Identify which cell holds the provided text, then report its [x, y] central coordinate. 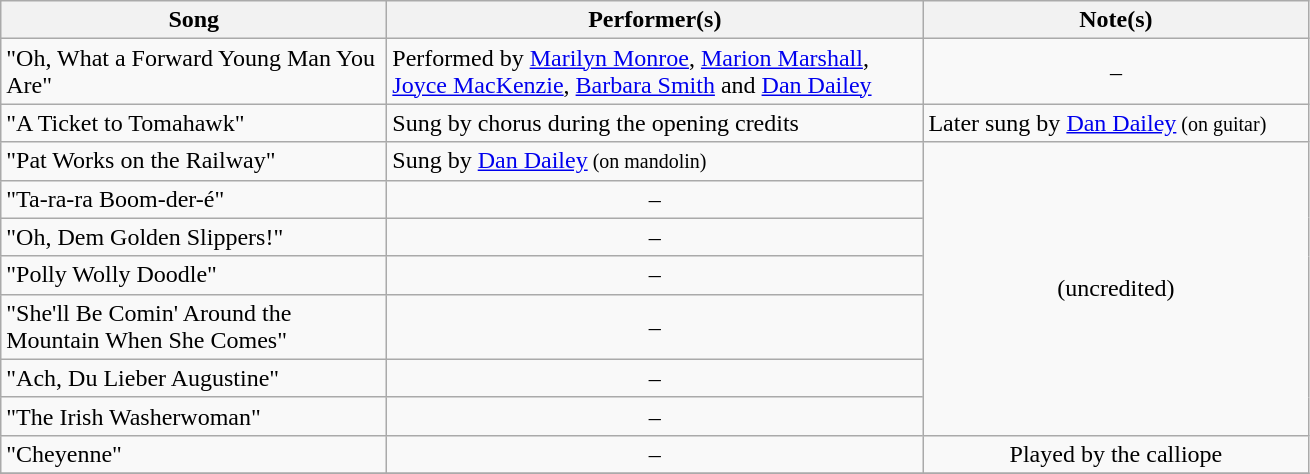
Note(s) [1116, 20]
"Pat Works on the Railway" [194, 161]
Song [194, 20]
Performed by Marilyn Monroe, Marion Marshall, Joyce MacKenzie, Barbara Smith and Dan Dailey [655, 72]
"Polly Wolly Doodle" [194, 275]
"The Irish Washerwoman" [194, 416]
"Oh, Dem Golden Slippers!" [194, 237]
(uncredited) [1116, 288]
"Oh, What a Forward Young Man You Are" [194, 72]
Sung by chorus during the opening credits [655, 123]
Played by the calliope [1116, 454]
"A Ticket to Tomahawk" [194, 123]
"She'll Be Comin' Around the Mountain When She Comes" [194, 326]
"Ta-ra-ra Boom-der-é" [194, 199]
Sung by Dan Dailey (on mandolin) [655, 161]
"Ach, Du Lieber Augustine" [194, 378]
Performer(s) [655, 20]
Later sung by Dan Dailey (on guitar) [1116, 123]
"Cheyenne" [194, 454]
